Find where the given text appears and provide that cell's center as (x, y) coordinate. 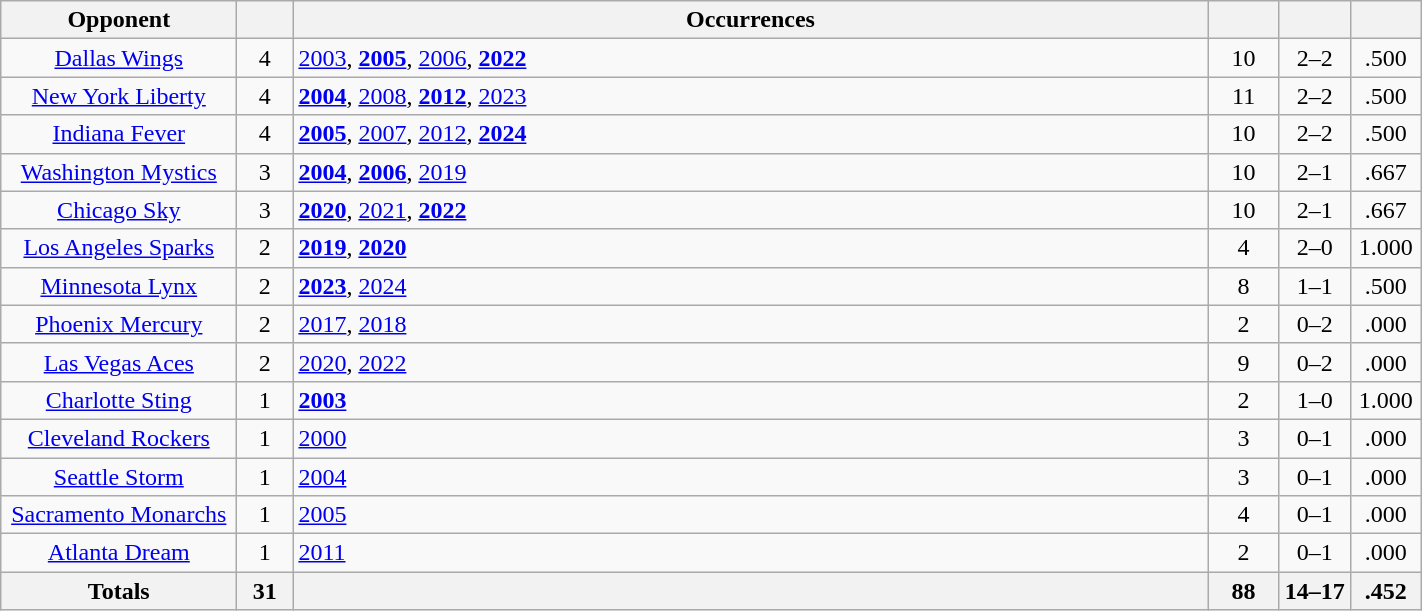
9 (1244, 362)
Dallas Wings (119, 58)
Chicago Sky (119, 210)
Los Angeles Sparks (119, 248)
2000 (750, 438)
2–0 (1314, 248)
Indiana Fever (119, 134)
2004, 2006, 2019 (750, 172)
2004, 2008, 2012, 2023 (750, 96)
2004 (750, 477)
31 (265, 591)
Cleveland Rockers (119, 438)
2003 (750, 400)
2011 (750, 553)
Atlanta Dream (119, 553)
Opponent (119, 20)
2005 (750, 515)
Las Vegas Aces (119, 362)
2019, 2020 (750, 248)
.452 (1386, 591)
2005, 2007, 2012, 2024 (750, 134)
14–17 (1314, 591)
2017, 2018 (750, 324)
1–1 (1314, 286)
Minnesota Lynx (119, 286)
11 (1244, 96)
New York Liberty (119, 96)
2020, 2022 (750, 362)
8 (1244, 286)
Sacramento Monarchs (119, 515)
Totals (119, 591)
88 (1244, 591)
2003, 2005, 2006, 2022 (750, 58)
Charlotte Sting (119, 400)
2023, 2024 (750, 286)
Washington Mystics (119, 172)
Seattle Storm (119, 477)
2020, 2021, 2022 (750, 210)
Phoenix Mercury (119, 324)
1–0 (1314, 400)
Occurrences (750, 20)
